For the text-containing cell, return its midpoint in (x, y) coordinate format. 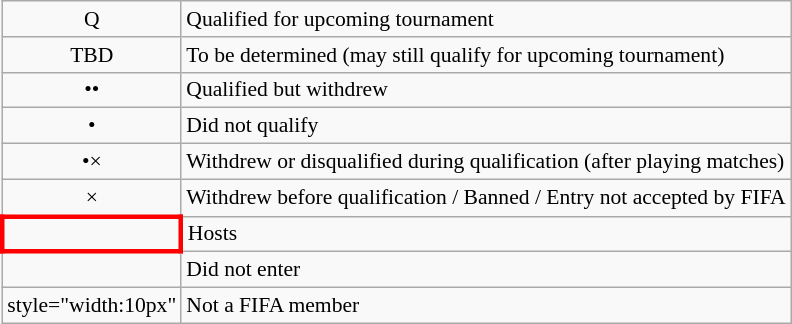
•× (92, 162)
× (92, 198)
Hosts (486, 234)
Did not qualify (486, 126)
Withdrew or disqualified during qualification (after playing matches) (486, 162)
Did not enter (486, 270)
•• (92, 90)
Qualified for upcoming tournament (486, 19)
To be determined (may still qualify for upcoming tournament) (486, 55)
style="width:10px" (92, 306)
TBD (92, 55)
Qualified but withdrew (486, 90)
Not a FIFA member (486, 306)
Withdrew before qualification / Banned / Entry not accepted by FIFA (486, 198)
Q (92, 19)
• (92, 126)
